From the cell containing the given text, extract its center point as (x, y) coordinate. 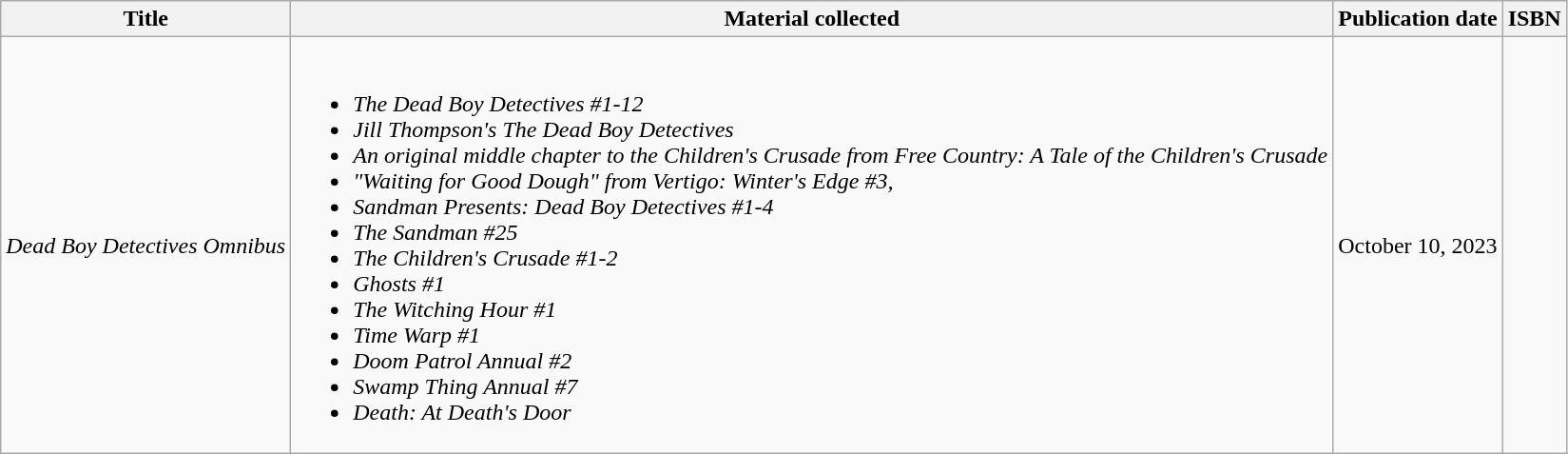
Publication date (1418, 19)
October 10, 2023 (1418, 246)
Dead Boy Detectives Omnibus (146, 246)
Title (146, 19)
Material collected (812, 19)
ISBN (1535, 19)
